Identify which cell holds the provided text, then report its (X, Y) central coordinate. 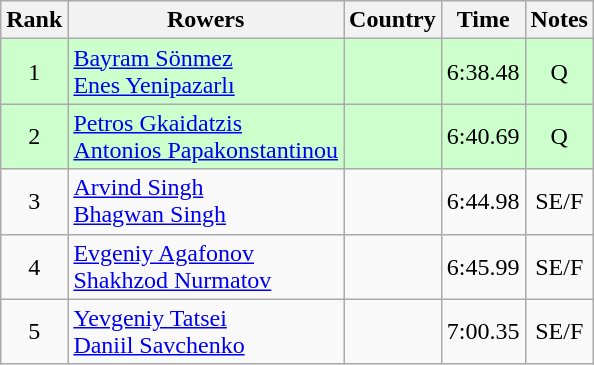
Bayram SönmezEnes Yenipazarlı (206, 72)
Yevgeniy TatseiDaniil Savchenko (206, 332)
6:44.98 (483, 202)
6:38.48 (483, 72)
3 (34, 202)
4 (34, 266)
1 (34, 72)
6:40.69 (483, 136)
2 (34, 136)
6:45.99 (483, 266)
Arvind SinghBhagwan Singh (206, 202)
Evgeniy AgafonovShakhzod Nurmatov (206, 266)
5 (34, 332)
Country (393, 20)
Rowers (206, 20)
Notes (559, 20)
Time (483, 20)
Petros GkaidatzisAntonios Papakonstantinou (206, 136)
Rank (34, 20)
7:00.35 (483, 332)
